Provide the [x, y] coordinate of the cell's center where the given text is located.  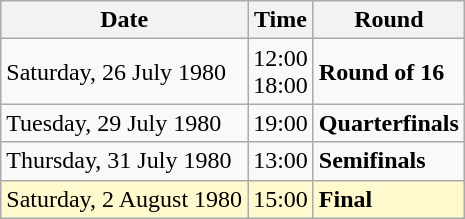
Quarterfinals [388, 123]
Saturday, 26 July 1980 [124, 72]
12:0018:00 [281, 72]
Semifinals [388, 161]
Date [124, 20]
Time [281, 20]
Final [388, 199]
Saturday, 2 August 1980 [124, 199]
15:00 [281, 199]
Round of 16 [388, 72]
Round [388, 20]
Thursday, 31 July 1980 [124, 161]
Tuesday, 29 July 1980 [124, 123]
19:00 [281, 123]
13:00 [281, 161]
